For the text-containing cell, return its midpoint in [x, y] coordinate format. 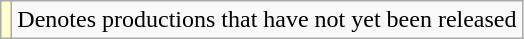
Denotes productions that have not yet been released [267, 20]
